Extract the [X, Y] coordinate from the center of the cell holding the provided text.  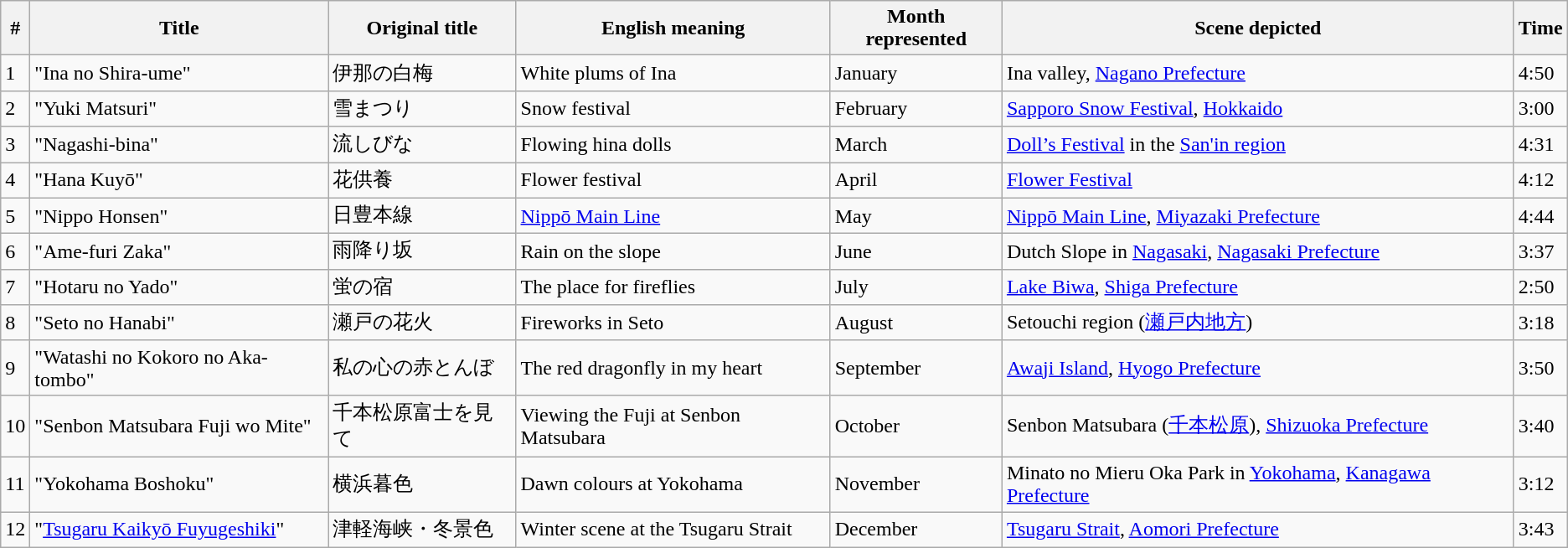
Awaji Island, Hyogo Prefecture [1258, 367]
"Nippo Honsen" [179, 216]
"Hana Kuyō" [179, 181]
"Watashi no Kokoro no Aka-tombo" [179, 367]
雨降り坂 [422, 251]
The red dragonfly in my heart [673, 367]
November [916, 484]
10 [15, 426]
"Nagashi-bina" [179, 144]
6 [15, 251]
雪まつり [422, 109]
3:43 [1540, 530]
Senbon Matsubara (千本松原), Shizuoka Prefecture [1258, 426]
April [916, 181]
4:31 [1540, 144]
5 [15, 216]
7 [15, 287]
3:12 [1540, 484]
Flower Festival [1258, 181]
日豊本線 [422, 216]
White plums of Ina [673, 74]
Title [179, 28]
Flowing hina dolls [673, 144]
Winter scene at the Tsugaru Strait [673, 530]
May [916, 216]
瀬戸の花火 [422, 323]
Lake Biwa, Shiga Prefecture [1258, 287]
Sapporo Snow Festival, Hokkaido [1258, 109]
Month represented [916, 28]
Viewing the Fuji at Senbon Matsubara [673, 426]
4:12 [1540, 181]
Snow festival [673, 109]
Scene depicted [1258, 28]
流しびな [422, 144]
Flower festival [673, 181]
February [916, 109]
12 [15, 530]
Nippō Main Line, Miyazaki Prefecture [1258, 216]
Time [1540, 28]
"Yuki Matsuri" [179, 109]
横浜暮色 [422, 484]
Setouchi region (瀬戸内地方) [1258, 323]
"Yokohama Boshoku" [179, 484]
伊那の白梅 [422, 74]
June [916, 251]
3:18 [1540, 323]
津軽海峡・冬景色 [422, 530]
Minato no Mieru Oka Park in Yokohama, Kanagawa Prefecture [1258, 484]
3:37 [1540, 251]
2:50 [1540, 287]
"Ina no Shira-ume" [179, 74]
3:40 [1540, 426]
January [916, 74]
July [916, 287]
蛍の宿 [422, 287]
English meaning [673, 28]
August [916, 323]
3:50 [1540, 367]
"Senbon Matsubara Fuji wo Mite" [179, 426]
"Ame-furi Zaka" [179, 251]
October [916, 426]
Nippō Main Line [673, 216]
Original title [422, 28]
Dutch Slope in Nagasaki, Nagasaki Prefecture [1258, 251]
March [916, 144]
"Seto no Hanabi" [179, 323]
The place for fireflies [673, 287]
Rain on the slope [673, 251]
4:50 [1540, 74]
9 [15, 367]
Fireworks in Seto [673, 323]
Doll’s Festival in the San'in region [1258, 144]
December [916, 530]
September [916, 367]
11 [15, 484]
# [15, 28]
2 [15, 109]
Tsugaru Strait, Aomori Prefecture [1258, 530]
4 [15, 181]
4:44 [1540, 216]
私の心の赤とんぼ [422, 367]
Ina valley, Nagano Prefecture [1258, 74]
千本松原富士を見て [422, 426]
8 [15, 323]
3:00 [1540, 109]
1 [15, 74]
"Hotaru no Yado" [179, 287]
Dawn colours at Yokohama [673, 484]
花供養 [422, 181]
"Tsugaru Kaikyō Fuyugeshiki" [179, 530]
3 [15, 144]
